From the cell containing the given text, extract its center point as [x, y] coordinate. 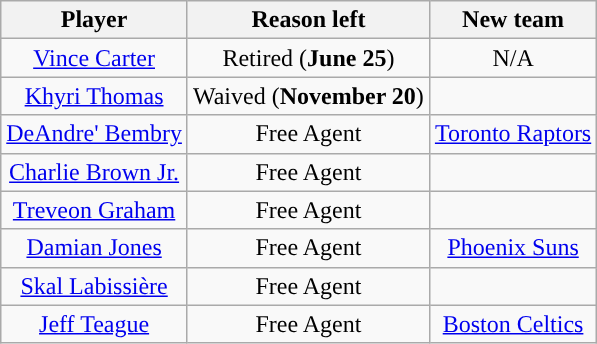
Treveon Graham [94, 210]
Retired (June 25) [308, 58]
DeAndre' Bembry [94, 134]
Reason left [308, 20]
N/A [512, 58]
Skal Labissière [94, 286]
Charlie Brown Jr. [94, 172]
Khyri Thomas [94, 96]
New team [512, 20]
Damian Jones [94, 248]
Toronto Raptors [512, 134]
Player [94, 20]
Vince Carter [94, 58]
Boston Celtics [512, 324]
Waived (November 20) [308, 96]
Jeff Teague [94, 324]
Phoenix Suns [512, 248]
